Determine the [x, y] coordinate at the center of the cell enclosing the given text.  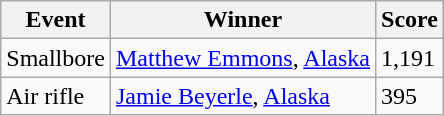
1,191 [410, 58]
Event [56, 20]
Winner [242, 20]
Smallbore [56, 58]
Score [410, 20]
Jamie Beyerle, Alaska [242, 96]
395 [410, 96]
Matthew Emmons, Alaska [242, 58]
Air rifle [56, 96]
